Pinpoint the cell where the given text exists, returning its (x, y) midpoint coordinate. 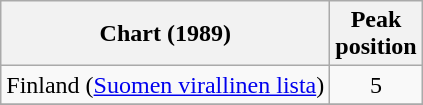
Peakposition (376, 34)
5 (376, 85)
Finland (Suomen virallinen lista) (166, 85)
Chart (1989) (166, 34)
